Detect which cell encompasses the target text, then output its [X, Y] center coordinate. 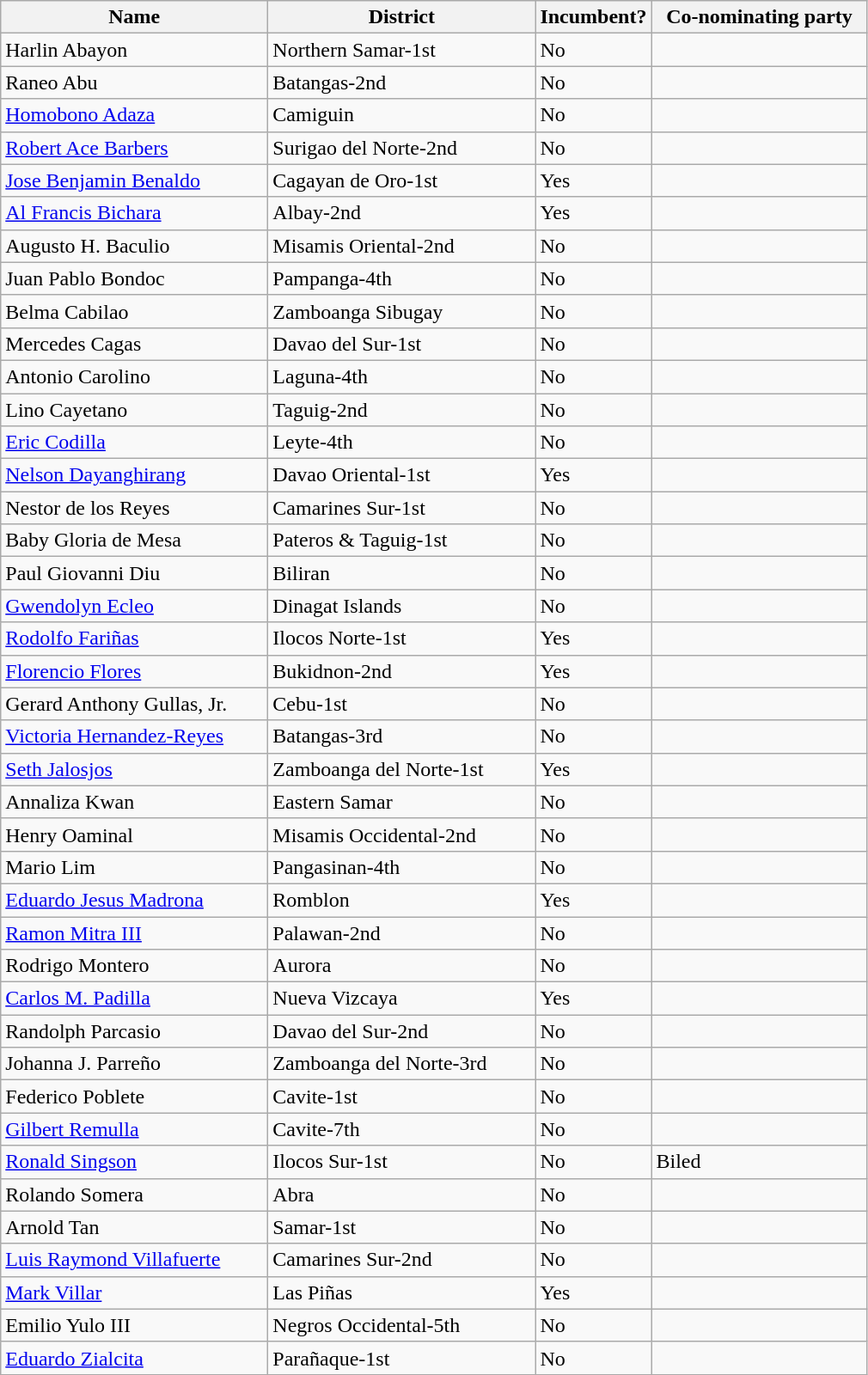
Seth Jalosjos [134, 769]
Antonio Carolino [134, 376]
Al Francis Bichara [134, 213]
Gerard Anthony Gullas, Jr. [134, 704]
Pampanga-4th [402, 278]
Negros Occidental-5th [402, 1325]
Eastern Samar [402, 802]
Zamboanga del Norte-3rd [402, 1064]
Camarines Sur-1st [402, 508]
Ilocos Norte-1st [402, 639]
Misamis Oriental-2nd [402, 246]
Randolph Parcasio [134, 1031]
Laguna-4th [402, 376]
Homobono Adaza [134, 115]
Nestor de los Reyes [134, 508]
Bukidnon-2nd [402, 671]
Arnold Tan [134, 1227]
Augusto H. Baculio [134, 246]
Eduardo Zialcita [134, 1358]
Raneo Abu [134, 82]
Cavite-1st [402, 1097]
Emilio Yulo III [134, 1325]
Ronald Singson [134, 1162]
Harlin Abayon [134, 50]
Ilocos Sur-1st [402, 1162]
Las Piñas [402, 1292]
Romblon [402, 900]
Rolando Somera [134, 1195]
Eduardo Jesus Madrona [134, 900]
Mario Lim [134, 867]
Abra [402, 1195]
Henry Oaminal [134, 834]
Belma Cabilao [134, 311]
Gilbert Remulla [134, 1129]
Rodrigo Montero [134, 966]
Lino Cayetano [134, 410]
Zamboanga del Norte-1st [402, 769]
Pangasinan-4th [402, 867]
Name [134, 17]
Camiguin [402, 115]
Cebu-1st [402, 704]
Annaliza Kwan [134, 802]
Robert Ace Barbers [134, 148]
Florencio Flores [134, 671]
Victoria Hernandez-Reyes [134, 736]
Eric Codilla [134, 443]
Pateros & Taguig-1st [402, 541]
Biled [760, 1162]
Baby Gloria de Mesa [134, 541]
Carlos M. Padilla [134, 999]
Biliran [402, 573]
Leyte-4th [402, 443]
Mercedes Cagas [134, 344]
Davao Oriental-1st [402, 475]
Cavite-7th [402, 1129]
Incumbent? [593, 17]
Cagayan de Oro-1st [402, 180]
Federico Poblete [134, 1097]
Batangas-3rd [402, 736]
Davao del Sur-2nd [402, 1031]
Co-nominating party [760, 17]
Batangas-2nd [402, 82]
Rodolfo Fariñas [134, 639]
Zamboanga Sibugay [402, 311]
Dinagat Islands [402, 606]
Misamis Occidental-2nd [402, 834]
Gwendolyn Ecleo [134, 606]
Ramon Mitra III [134, 932]
Northern Samar-1st [402, 50]
Palawan-2nd [402, 932]
Parañaque-1st [402, 1358]
Taguig-2nd [402, 410]
Samar-1st [402, 1227]
Davao del Sur-1st [402, 344]
District [402, 17]
Jose Benjamin Benaldo [134, 180]
Luis Raymond Villafuerte [134, 1260]
Johanna J. Parreño [134, 1064]
Nelson Dayanghirang [134, 475]
Albay-2nd [402, 213]
Paul Giovanni Diu [134, 573]
Surigao del Norte-2nd [402, 148]
Mark Villar [134, 1292]
Juan Pablo Bondoc [134, 278]
Camarines Sur-2nd [402, 1260]
Nueva Vizcaya [402, 999]
Aurora [402, 966]
